For the text-containing cell, return its midpoint in (x, y) coordinate format. 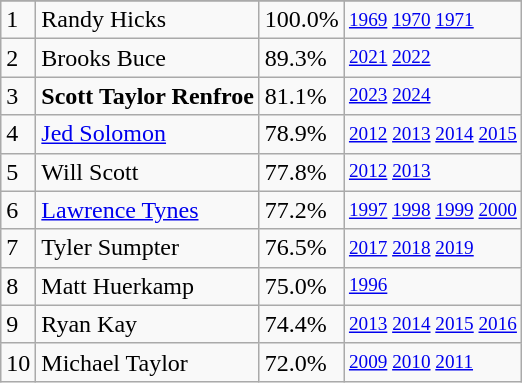
78.9% (302, 134)
89.3% (302, 58)
Matt Huerkamp (148, 286)
81.1% (302, 96)
1 (18, 20)
4 (18, 134)
Brooks Buce (148, 58)
Lawrence Tynes (148, 210)
10 (18, 362)
2 (18, 58)
74.4% (302, 324)
2009 2010 2011 (432, 362)
1997 1998 1999 2000 (432, 210)
Scott Taylor Renfroe (148, 96)
1969 1970 1971 (432, 20)
Randy Hicks (148, 20)
6 (18, 210)
77.8% (302, 172)
Jed Solomon (148, 134)
1996 (432, 286)
2013 2014 2015 2016 (432, 324)
72.0% (302, 362)
7 (18, 248)
2017 2018 2019 (432, 248)
Ryan Kay (148, 324)
Michael Taylor (148, 362)
5 (18, 172)
100.0% (302, 20)
77.2% (302, 210)
2021 2022 (432, 58)
76.5% (302, 248)
9 (18, 324)
Tyler Sumpter (148, 248)
75.0% (302, 286)
3 (18, 96)
Will Scott (148, 172)
2012 2013 (432, 172)
2023 2024 (432, 96)
8 (18, 286)
2012 2013 2014 2015 (432, 134)
